Output the [x, y] coordinate of the center of the cell containing the given text.  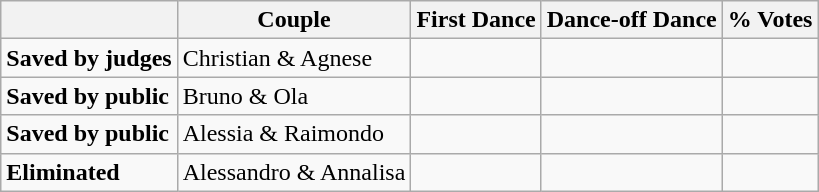
Saved by judges [89, 58]
Couple [294, 20]
Dance-off Dance [632, 20]
Eliminated [89, 172]
First Dance [476, 20]
Alessandro & Annalisa [294, 172]
Alessia & Raimondo [294, 134]
% Votes [770, 20]
Bruno & Ola [294, 96]
Christian & Agnese [294, 58]
